Scan for the cell matching the given text and deliver its (x, y) coordinate at center. 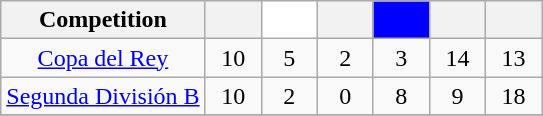
14 (457, 58)
13 (513, 58)
Competition (103, 20)
5 (289, 58)
9 (457, 96)
18 (513, 96)
Copa del Rey (103, 58)
0 (345, 96)
8 (401, 96)
3 (401, 58)
Segunda División B (103, 96)
